Capture the cell that displays the provided text and extract its (x, y) central coordinate. 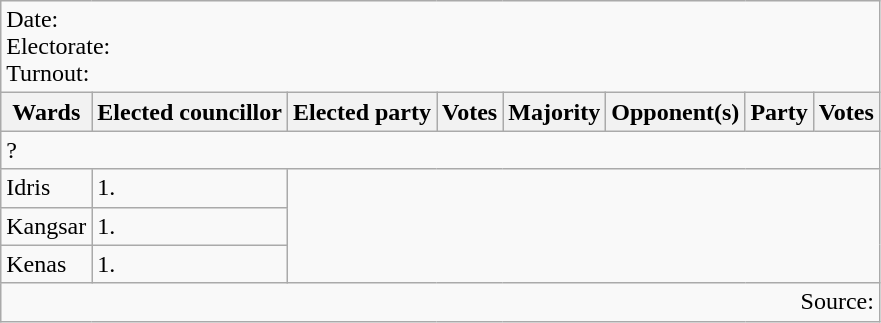
Elected councillor (190, 112)
Source: (440, 302)
Kangsar (46, 226)
Elected party (362, 112)
Wards (46, 112)
Idris (46, 188)
Party (779, 112)
Opponent(s) (676, 112)
? (440, 150)
Kenas (46, 264)
Date: Electorate: Turnout: (440, 47)
Majority (554, 112)
